Capture the cell that displays the provided text and extract its (x, y) central coordinate. 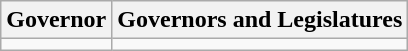
Governor (56, 20)
Governors and Legislatures (260, 20)
